Search for the cell housing the specified text and yield its (x, y) center coordinate. 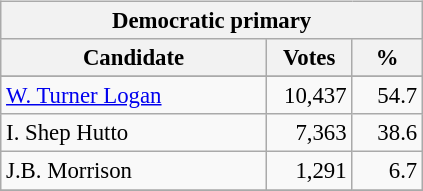
7,363 (309, 133)
1,291 (309, 171)
J.B. Morrison (134, 171)
Candidate (134, 58)
54.7 (388, 96)
38.6 (388, 133)
6.7 (388, 171)
Democratic primary (212, 21)
% (388, 58)
10,437 (309, 96)
Votes (309, 58)
I. Shep Hutto (134, 133)
W. Turner Logan (134, 96)
